Search for the cell housing the specified text and yield its (x, y) center coordinate. 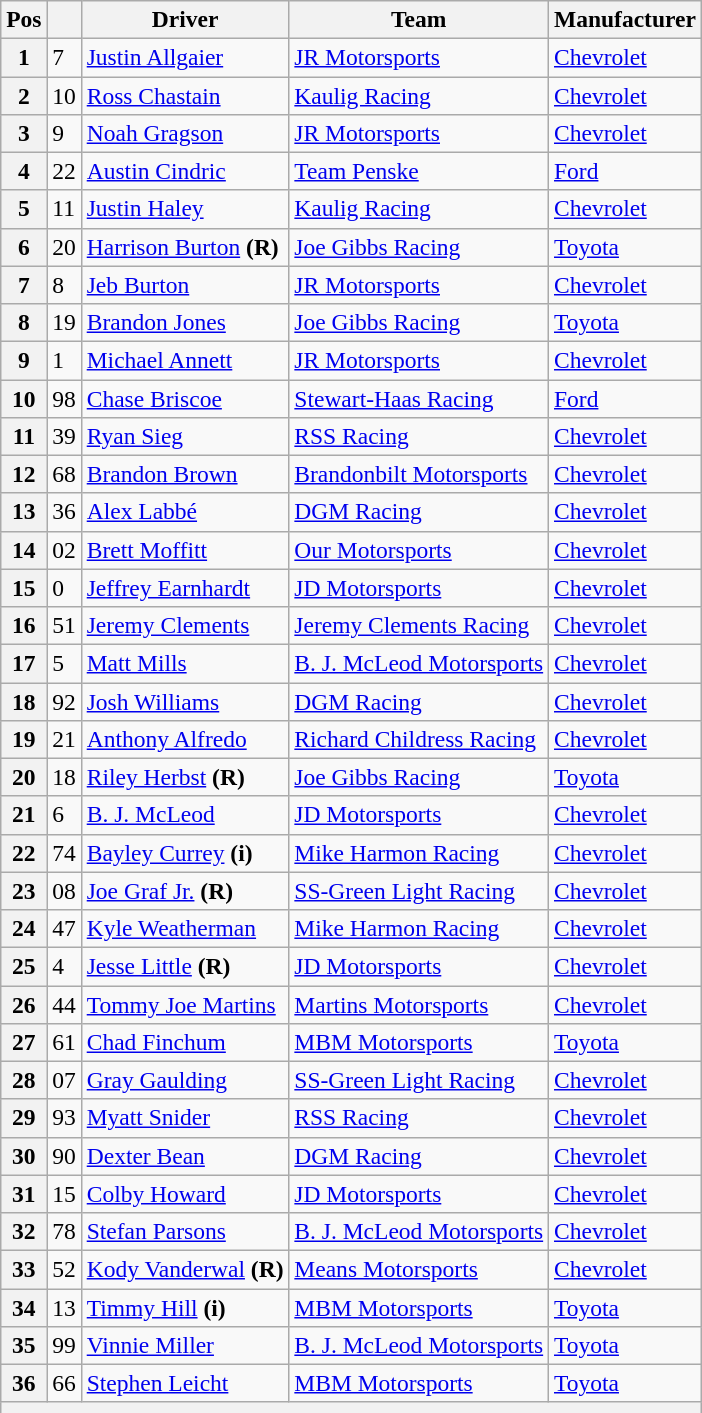
24 (24, 928)
02 (64, 550)
Harrison Burton (R) (185, 247)
90 (64, 1156)
Richard Childress Racing (419, 739)
47 (64, 928)
26 (24, 1004)
Myatt Snider (185, 1118)
B. J. McLeod (185, 815)
Stephen Leicht (185, 1383)
Stefan Parsons (185, 1231)
Jeb Burton (185, 285)
99 (64, 1345)
Timmy Hill (i) (185, 1307)
07 (64, 1080)
66 (64, 1383)
Jesse Little (R) (185, 966)
35 (24, 1345)
Vinnie Miller (185, 1345)
39 (64, 436)
78 (64, 1231)
Ross Chastain (185, 95)
Jeffrey Earnhardt (185, 588)
28 (24, 1080)
33 (24, 1269)
Austin Cindric (185, 171)
Stewart-Haas Racing (419, 398)
68 (64, 474)
74 (64, 853)
08 (64, 891)
34 (24, 1307)
Kody Vanderwal (R) (185, 1269)
Brandonbilt Motorsports (419, 474)
Noah Gragson (185, 133)
Alex Labbé (185, 512)
3 (24, 133)
14 (24, 550)
Pos (24, 19)
93 (64, 1118)
32 (24, 1231)
12 (24, 474)
Means Motorsports (419, 1269)
Brandon Jones (185, 322)
Chase Briscoe (185, 398)
30 (24, 1156)
98 (64, 398)
Jeremy Clements Racing (419, 625)
Colby Howard (185, 1194)
Michael Annett (185, 360)
23 (24, 891)
Dexter Bean (185, 1156)
Josh Williams (185, 701)
Justin Haley (185, 209)
Jeremy Clements (185, 625)
Manufacturer (626, 19)
Chad Finchum (185, 1042)
Our Motorsports (419, 550)
Ryan Sieg (185, 436)
Gray Gaulding (185, 1080)
31 (24, 1194)
Justin Allgaier (185, 57)
52 (64, 1269)
16 (24, 625)
51 (64, 625)
Kyle Weatherman (185, 928)
25 (24, 966)
0 (64, 588)
61 (64, 1042)
29 (24, 1118)
Brett Moffitt (185, 550)
Team Penske (419, 171)
2 (24, 95)
Team (419, 19)
Anthony Alfredo (185, 739)
92 (64, 701)
27 (24, 1042)
Brandon Brown (185, 474)
Driver (185, 19)
17 (24, 663)
Joe Graf Jr. (R) (185, 891)
Riley Herbst (R) (185, 777)
44 (64, 1004)
Tommy Joe Martins (185, 1004)
Martins Motorsports (419, 1004)
Bayley Currey (i) (185, 853)
Matt Mills (185, 663)
